From the cell containing the given text, extract its center point as [X, Y] coordinate. 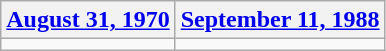
September 11, 1988 [280, 20]
August 31, 1970 [88, 20]
